Detect which cell encompasses the target text, then output its [X, Y] center coordinate. 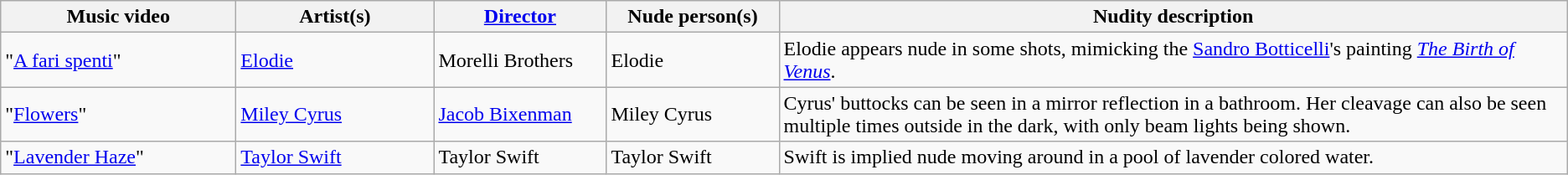
Nude person(s) [693, 17]
Morelli Brothers [520, 60]
"Flowers" [119, 114]
"A fari spenti" [119, 60]
Director [520, 17]
"Lavender Haze" [119, 157]
Jacob Bixenman [520, 114]
Music video [119, 17]
Nudity description [1173, 17]
Artist(s) [335, 17]
Swift is implied nude moving around in a pool of lavender colored water. [1173, 157]
Elodie appears nude in some shots, mimicking the Sandro Botticelli's painting The Birth of Venus. [1173, 60]
